Pinpoint the cell where the given text exists, returning its (x, y) midpoint coordinate. 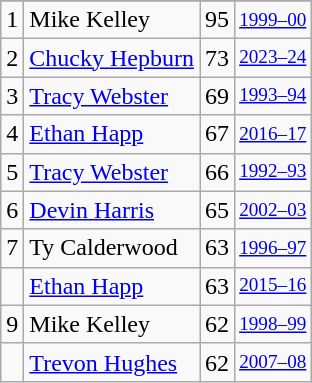
3 (12, 96)
95 (218, 20)
66 (218, 172)
7 (12, 248)
6 (12, 210)
5 (12, 172)
2023–24 (273, 58)
Devin Harris (112, 210)
1999–00 (273, 20)
2007–08 (273, 362)
Trevon Hughes (112, 362)
4 (12, 134)
69 (218, 96)
2002–03 (273, 210)
1992–93 (273, 172)
1993–94 (273, 96)
Ty Calderwood (112, 248)
67 (218, 134)
65 (218, 210)
2 (12, 58)
2015–16 (273, 286)
1998–99 (273, 324)
2016–17 (273, 134)
Chucky Hepburn (112, 58)
1 (12, 20)
1996–97 (273, 248)
73 (218, 58)
9 (12, 324)
